Extract the [X, Y] coordinate from the center of the cell holding the provided text.  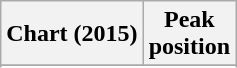
Peakposition [189, 34]
Chart (2015) [72, 34]
